Determine the [X, Y] coordinate at the center of the cell enclosing the given text.  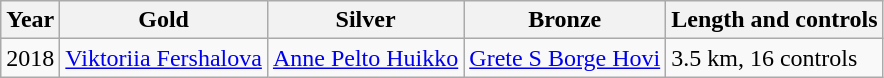
Gold [164, 20]
Length and controls [774, 20]
Grete S Borge Hovi [565, 58]
Bronze [565, 20]
Silver [365, 20]
Viktoriia Fershalova [164, 58]
2018 [30, 58]
3.5 km, 16 controls [774, 58]
Year [30, 20]
Anne Pelto Huikko [365, 58]
